From the cell containing the given text, extract its center point as [x, y] coordinate. 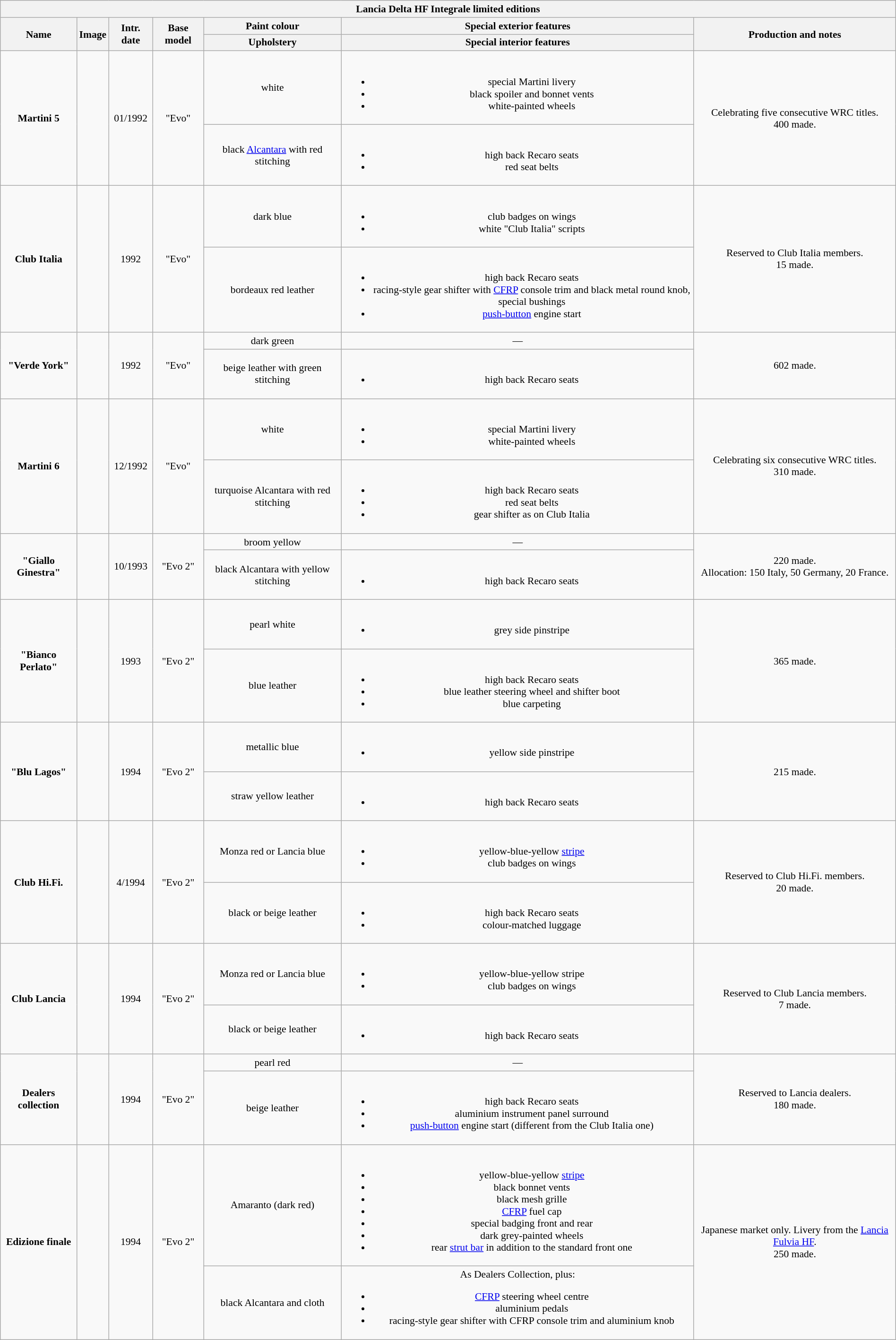
365 made. [795, 661]
As Dealers Collection, plus:CFRP steering wheel centrealuminium pedalsracing-style gear shifter with CFRP console trim and aluminium knob [517, 1303]
bordeaux red leather [272, 290]
grey side pinstripe [517, 624]
Reserved to Club Italia members.15 made. [795, 259]
4/1994 [130, 882]
Upholstery [272, 43]
dark green [272, 341]
special Martini liveryblack spoiler and bonnet ventswhite-painted wheels [517, 88]
Paint colour [272, 26]
"Bianco Perlato" [39, 661]
Lancia Delta HF Integrale limited editions [448, 9]
"Giallo Ginestra" [39, 567]
turquoise Alcantara with red stitching [272, 496]
Martini 6 [39, 466]
Amaranto (dark red) [272, 1205]
Special interior features [517, 43]
"Verde York" [39, 366]
215 made. [795, 771]
01/1992 [130, 118]
high back Recaro seatsracing-style gear shifter with CFRP console trim and black metal round knob, special bushingspush-button engine start [517, 290]
Club Hi.Fi. [39, 882]
yellow side pinstripe [517, 747]
Dealers collection [39, 1099]
Special exterior features [517, 26]
high back Recaro seatsaluminium instrument panel surroundpush-button engine start (different from the Club Italia one) [517, 1108]
"Blu Lagos" [39, 771]
Reserved to Club Hi.Fi. members.20 made. [795, 882]
high back Recaro seatsblue leather steering wheel and shifter bootblue carpeting [517, 685]
black Alcantara and cloth [272, 1303]
beige leather [272, 1108]
Reserved to Lancia dealers.180 made. [795, 1099]
broom yellow [272, 542]
dark blue [272, 216]
220 made.Allocation: 150 Italy, 50 Germany, 20 France. [795, 567]
pearl red [272, 1063]
black Alcantara with yellow stitching [272, 575]
Martini 5 [39, 118]
1993 [130, 661]
Base model [178, 34]
high back Recaro seatsred seat belts [517, 155]
pearl white [272, 624]
special Martini liverywhite-painted wheels [517, 430]
blue leather [272, 685]
black Alcantara with red stitching [272, 155]
Intr. date [130, 34]
Image [93, 34]
Edizione finale [39, 1242]
Club Italia [39, 259]
10/1993 [130, 567]
high back Recaro seatsred seat beltsgear shifter as on Club Italia [517, 496]
Club Lancia [39, 999]
Production and notes [795, 34]
beige leather with green stitching [272, 374]
club badges on wingswhite "Club Italia" scripts [517, 216]
metallic blue [272, 747]
Celebrating five consecutive WRC titles.400 made. [795, 118]
Reserved to Club Lancia members.7 made. [795, 999]
Celebrating six consecutive WRC titles.310 made. [795, 466]
straw yellow leather [272, 796]
12/1992 [130, 466]
602 made. [795, 366]
high back Recaro seatscolour-matched luggage [517, 913]
Name [39, 34]
Japanese market only. Livery from the Lancia Fulvia HF.250 made. [795, 1242]
